Extract the [X, Y] coordinate from the center of the cell holding the provided text.  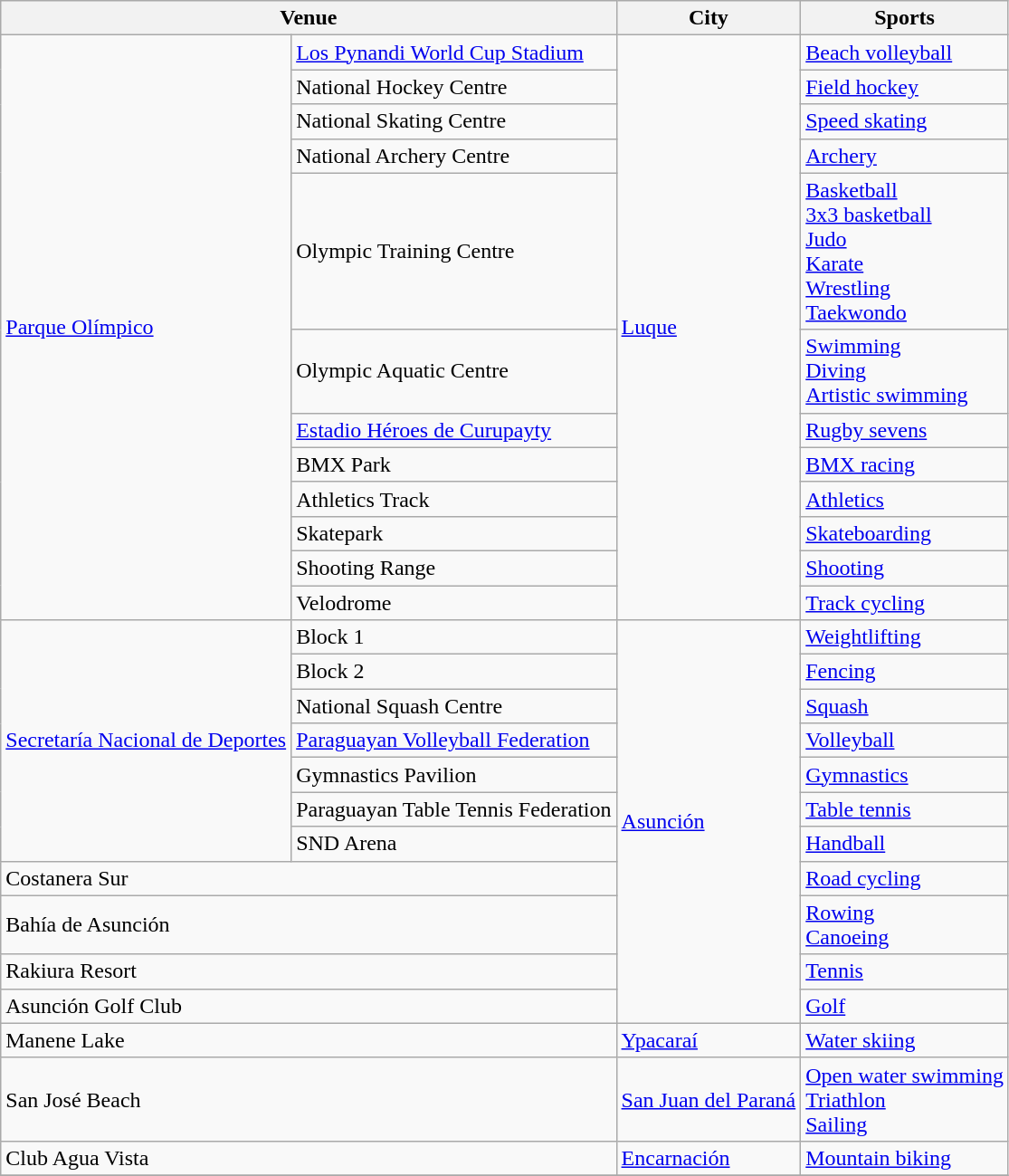
Archery [905, 156]
SwimmingDivingArtistic swimming [905, 371]
Handball [905, 844]
Shooting Range [454, 568]
Basketball3x3 basketballJudoKarateWrestlingTaekwondo [905, 252]
Venue [309, 18]
Shooting [905, 568]
Velodrome [454, 602]
Ypacaraí [709, 1040]
Asunción [709, 822]
Water skiing [905, 1040]
Mountain biking [905, 1158]
National Hockey Centre [454, 87]
Bahía de Asunción [309, 925]
Rakiura Resort [309, 971]
National Squash Centre [454, 706]
Encarnación [709, 1158]
Paraguayan Table Tennis Federation [454, 809]
Paraguayan Volleyball Federation [454, 741]
Speed skating [905, 121]
Athletics [905, 499]
Rugby sevens [905, 430]
Sports [905, 18]
Golf [905, 1006]
San Juan del Paraná [709, 1099]
Block 1 [454, 637]
Track cycling [905, 602]
Table tennis [905, 809]
RowingCanoeing [905, 925]
Parque Olímpico [147, 328]
Block 2 [454, 672]
Road cycling [905, 878]
Manene Lake [309, 1040]
National Skating Centre [454, 121]
Olympic Training Centre [454, 252]
Athletics Track [454, 499]
Volleyball [905, 741]
Fencing [905, 672]
BMX Park [454, 464]
Secretaría Nacional de Deportes [147, 741]
Open water swimmingTriathlonSailing [905, 1099]
Costanera Sur [309, 878]
Club Agua Vista [309, 1158]
BMX racing [905, 464]
Tennis [905, 971]
Gymnastics Pavilion [454, 775]
Gymnastics [905, 775]
SND Arena [454, 844]
Luque [709, 328]
Squash [905, 706]
Olympic Aquatic Centre [454, 371]
Estadio Héroes de Curupayty [454, 430]
Skatepark [454, 533]
City [709, 18]
Los Pynandi World Cup Stadium [454, 53]
Asunción Golf Club [309, 1006]
Skateboarding [905, 533]
Weightlifting [905, 637]
Beach volleyball [905, 53]
San José Beach [309, 1099]
Field hockey [905, 87]
National Archery Centre [454, 156]
